Pinpoint the cell where the given text exists, returning its [X, Y] midpoint coordinate. 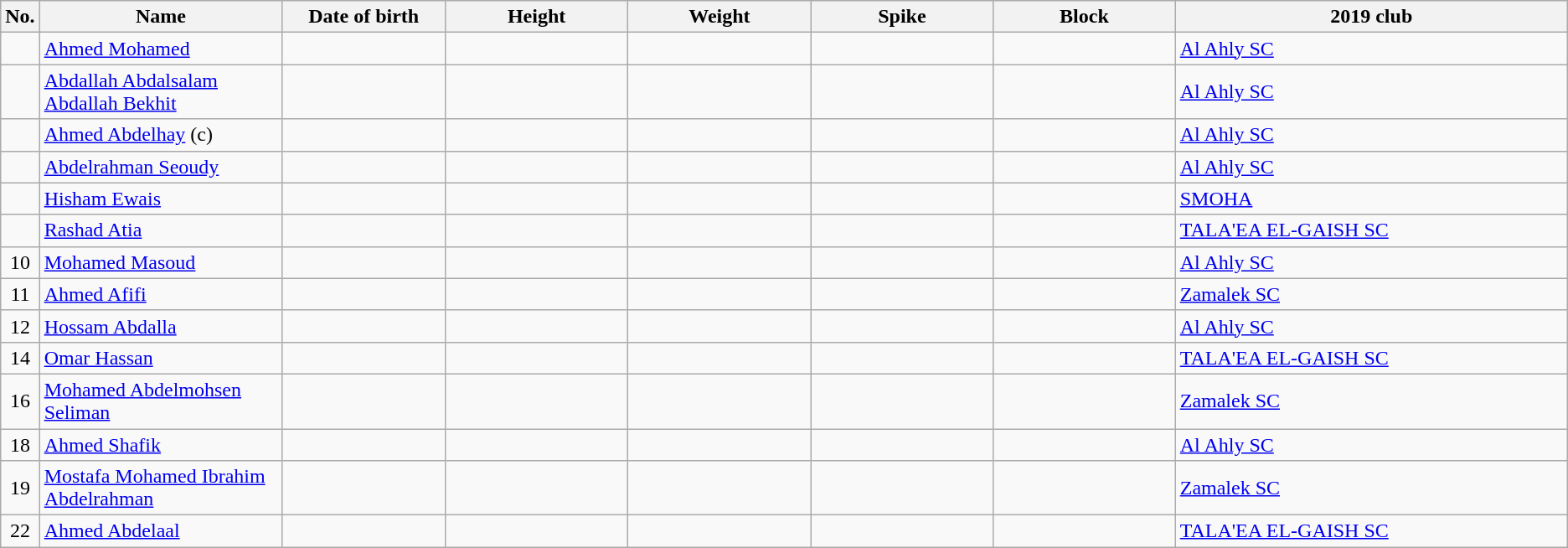
Ahmed Abdelhay (c) [161, 135]
Abdallah Abdalsalam Abdallah Bekhit [161, 92]
10 [20, 262]
2019 club [1371, 17]
Ahmed Afifi [161, 294]
Weight [720, 17]
Date of birth [364, 17]
Omar Hassan [161, 358]
11 [20, 294]
Block [1085, 17]
Ahmed Abdelaal [161, 531]
Rashad Atia [161, 230]
No. [20, 17]
Hossam Abdalla [161, 326]
Abdelrahman Seoudy [161, 167]
Height [536, 17]
Mohamed Masoud [161, 262]
SMOHA [1371, 199]
Mohamed Abdelmohsen Seliman [161, 401]
Hisham Ewais [161, 199]
Ahmed Shafik [161, 445]
18 [20, 445]
16 [20, 401]
Name [161, 17]
Mostafa Mohamed Ibrahim Abdelrahman [161, 488]
14 [20, 358]
19 [20, 488]
Ahmed Mohamed [161, 49]
22 [20, 531]
12 [20, 326]
Spike [901, 17]
